Capture the cell that displays the provided text and extract its (x, y) central coordinate. 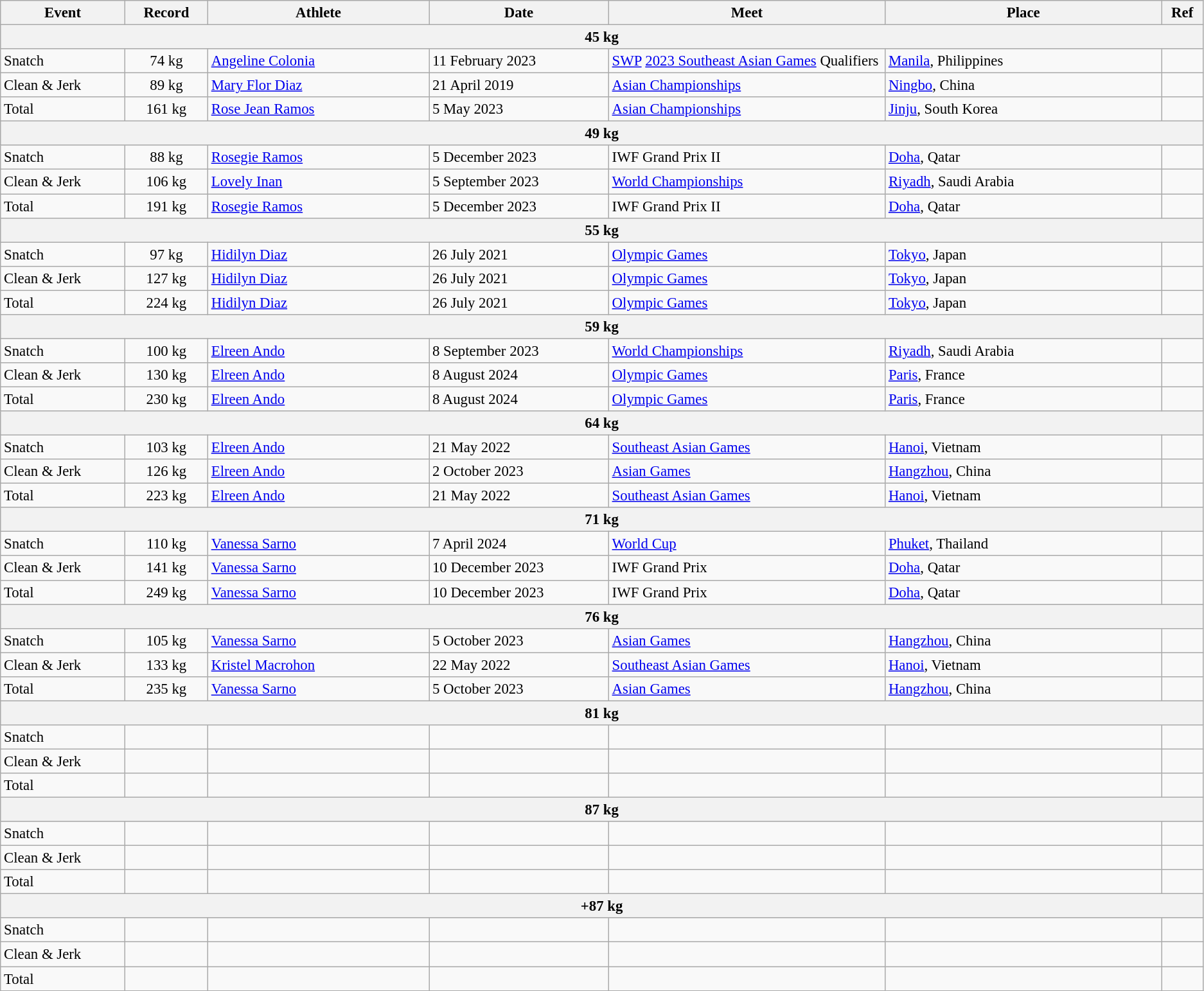
Athlete (318, 13)
223 kg (166, 496)
Kristel Macrohon (318, 665)
11 February 2023 (519, 61)
191 kg (166, 206)
SWP 2023 Southeast Asian Games Qualifiers (747, 61)
Jinju, South Korea (1023, 109)
110 kg (166, 544)
100 kg (166, 351)
Mary Flor Diaz (318, 85)
127 kg (166, 278)
55 kg (602, 230)
49 kg (602, 134)
141 kg (166, 568)
59 kg (602, 327)
Record (166, 13)
Ningbo, China (1023, 85)
Angeline Colonia (318, 61)
89 kg (166, 85)
106 kg (166, 182)
Place (1023, 13)
161 kg (166, 109)
Rose Jean Ramos (318, 109)
22 May 2022 (519, 665)
Meet (747, 13)
71 kg (602, 520)
224 kg (166, 303)
45 kg (602, 37)
Event (63, 13)
2 October 2023 (519, 471)
130 kg (166, 375)
230 kg (166, 399)
5 May 2023 (519, 109)
Lovely Inan (318, 182)
21 April 2019 (519, 85)
Manila, Philippines (1023, 61)
87 kg (602, 810)
105 kg (166, 640)
249 kg (166, 592)
81 kg (602, 713)
+87 kg (602, 906)
103 kg (166, 448)
76 kg (602, 617)
97 kg (166, 254)
World Cup (747, 544)
5 September 2023 (519, 182)
64 kg (602, 423)
74 kg (166, 61)
133 kg (166, 665)
Date (519, 13)
8 September 2023 (519, 351)
126 kg (166, 471)
Ref (1182, 13)
7 April 2024 (519, 544)
88 kg (166, 157)
Phuket, Thailand (1023, 544)
235 kg (166, 689)
